Find where the given text appears and provide that cell's center as [X, Y] coordinate. 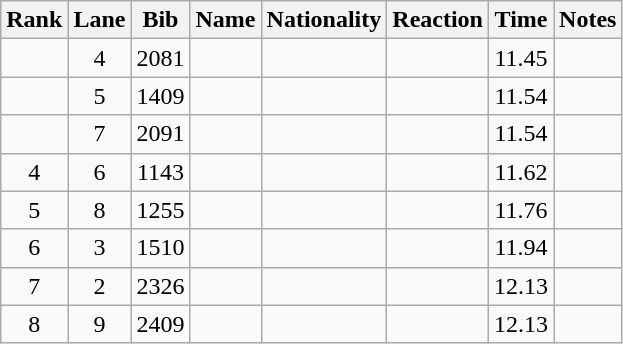
9 [100, 324]
Time [520, 20]
Nationality [324, 20]
11.76 [520, 210]
11.45 [520, 58]
2091 [160, 134]
Rank [34, 20]
11.62 [520, 172]
1143 [160, 172]
2409 [160, 324]
1255 [160, 210]
2 [100, 286]
1409 [160, 96]
Name [226, 20]
Bib [160, 20]
11.94 [520, 248]
2081 [160, 58]
Lane [100, 20]
2326 [160, 286]
3 [100, 248]
Notes [588, 20]
Reaction [438, 20]
1510 [160, 248]
